Return the [X, Y] coordinate for the center point of the cell that contains the specified text.  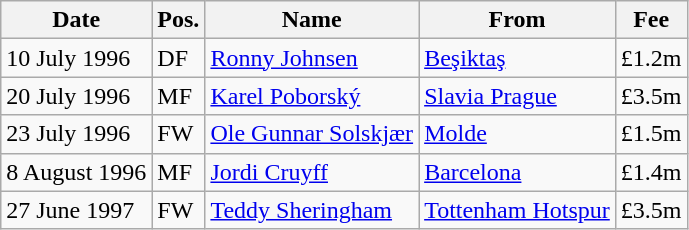
Barcelona [518, 172]
From [518, 20]
£1.4m [651, 172]
Ole Gunnar Solskjær [312, 134]
Fee [651, 20]
Date [76, 20]
20 July 1996 [76, 96]
Tottenham Hotspur [518, 210]
Beşiktaş [518, 58]
8 August 1996 [76, 172]
£1.5m [651, 134]
10 July 1996 [76, 58]
23 July 1996 [76, 134]
Karel Poborský [312, 96]
27 June 1997 [76, 210]
Pos. [178, 20]
Slavia Prague [518, 96]
Jordi Cruyff [312, 172]
Teddy Sheringham [312, 210]
Ronny Johnsen [312, 58]
£1.2m [651, 58]
DF [178, 58]
Name [312, 20]
Molde [518, 134]
